Capture the cell that displays the provided text and extract its (x, y) central coordinate. 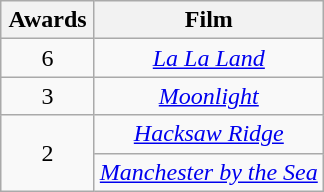
2 (48, 153)
Hacksaw Ridge (208, 134)
Moonlight (208, 96)
Manchester by the Sea (208, 172)
6 (48, 58)
La La Land (208, 58)
Film (208, 20)
3 (48, 96)
Awards (48, 20)
